Scan for the cell matching the given text and deliver its (x, y) coordinate at center. 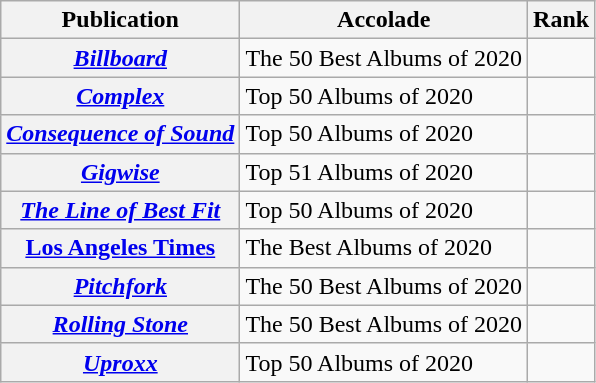
Los Angeles Times (120, 248)
Consequence of Sound (120, 134)
Pitchfork (120, 286)
Publication (120, 20)
The Line of Best Fit (120, 210)
Billboard (120, 58)
Complex (120, 96)
Rolling Stone (120, 324)
Accolade (384, 20)
Rank (562, 20)
Gigwise (120, 172)
Uproxx (120, 362)
Top 51 Albums of 2020 (384, 172)
The Best Albums of 2020 (384, 248)
